Find where the given text appears and provide that cell's center as [x, y] coordinate. 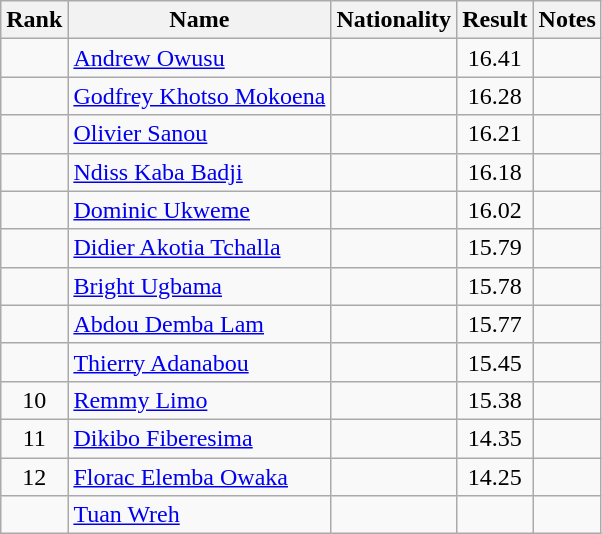
Name [200, 20]
15.79 [495, 248]
Result [495, 20]
Florac Elemba Owaka [200, 477]
Didier Akotia Tchalla [200, 248]
Tuan Wreh [200, 515]
16.28 [495, 96]
12 [34, 477]
16.18 [495, 172]
11 [34, 438]
Rank [34, 20]
Notes [567, 20]
16.02 [495, 210]
15.45 [495, 362]
14.35 [495, 438]
Abdou Demba Lam [200, 324]
Dikibo Fiberesima [200, 438]
10 [34, 400]
Godfrey Khotso Mokoena [200, 96]
15.78 [495, 286]
Dominic Ukweme [200, 210]
Remmy Limo [200, 400]
14.25 [495, 477]
Andrew Owusu [200, 58]
Nationality [394, 20]
Ndiss Kaba Badji [200, 172]
Olivier Sanou [200, 134]
Bright Ugbama [200, 286]
15.77 [495, 324]
Thierry Adanabou [200, 362]
16.41 [495, 58]
15.38 [495, 400]
16.21 [495, 134]
